Find where the given text appears and provide that cell's center as [x, y] coordinate. 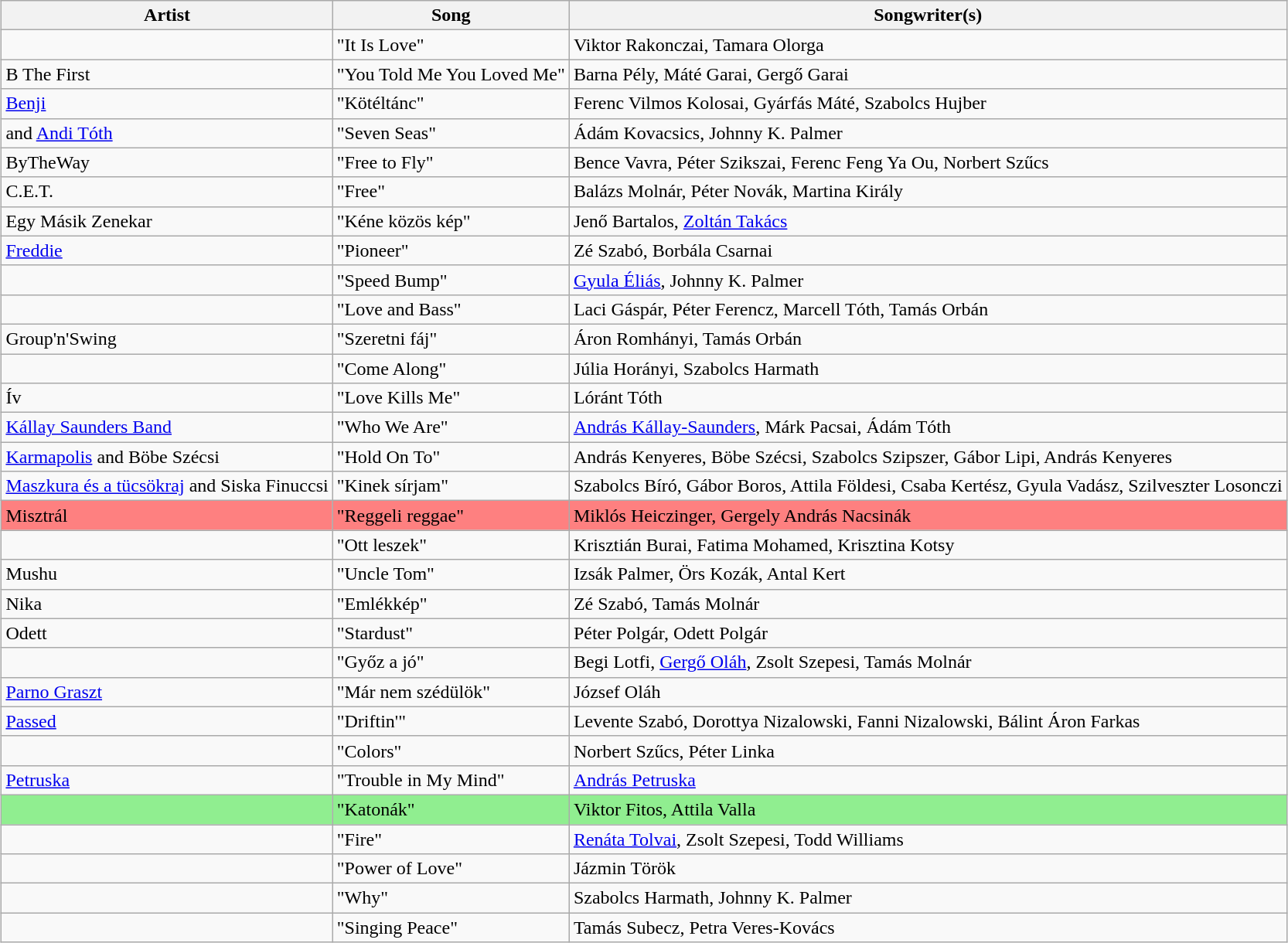
"Stardust" [451, 633]
Ív [167, 398]
Lóránt Tóth [928, 398]
Gyula Éliás, Johnny K. Palmer [928, 280]
"Uncle Tom" [451, 574]
"Reggeli reggae" [451, 516]
Renáta Tolvai, Zsolt Szepesi, Todd Williams [928, 839]
Tamás Subecz, Petra Veres-Kovács [928, 928]
Norbert Szűcs, Péter Linka [928, 751]
Júlia Horányi, Szabolcs Harmath [928, 369]
Song [451, 15]
"Pioneer" [451, 250]
"Seven Seas" [451, 133]
Begi Lotfi, Gergő Oláh, Zsolt Szepesi, Tamás Molnár [928, 662]
"Kéne közös kép" [451, 221]
Miklós Heiczinger, Gergely András Nacsinák [928, 516]
Ádám Kovacsics, Johnny K. Palmer [928, 133]
Petruska [167, 780]
Viktor Fitos, Attila Valla [928, 809]
Bence Vavra, Péter Szikszai, Ferenc Feng Ya Ou, Norbert Szűcs [928, 162]
"Driftin'" [451, 721]
"Szeretni fáj" [451, 339]
Jázmin Török [928, 869]
Áron Romhányi, Tamás Orbán [928, 339]
Mushu [167, 574]
"Singing Peace" [451, 928]
"Love and Bass" [451, 309]
ByTheWay [167, 162]
"Győz a jó" [451, 662]
Zé Szabó, Tamás Molnár [928, 604]
"Ott leszek" [451, 545]
"Speed Bump" [451, 280]
Szabolcs Bíró, Gábor Boros, Attila Földesi, Csaba Kertész, Gyula Vadász, Szilveszter Losonczi [928, 486]
Kállay Saunders Band [167, 427]
Jenő Bartalos, Zoltán Takács [928, 221]
Odett [167, 633]
Parno Graszt [167, 692]
Artist [167, 15]
Szabolcs Harmath, Johnny K. Palmer [928, 898]
"Colors" [451, 751]
Nika [167, 604]
Levente Szabó, Dorottya Nizalowski, Fanni Nizalowski, Bálint Áron Farkas [928, 721]
Zé Szabó, Borbála Csarnai [928, 250]
Karmapolis and Böbe Szécsi [167, 457]
"Kinek sírjam" [451, 486]
and Andi Tóth [167, 133]
"Fire" [451, 839]
András Kállay-Saunders, Márk Pacsai, Ádám Tóth [928, 427]
C.E.T. [167, 192]
Krisztián Burai, Fatima Mohamed, Krisztina Kotsy [928, 545]
"You Told Me You Loved Me" [451, 74]
Balázs Molnár, Péter Novák, Martina Király [928, 192]
András Petruska [928, 780]
"Katonák" [451, 809]
"Emlékkép" [451, 604]
"Hold On To" [451, 457]
Songwriter(s) [928, 15]
Ferenc Vilmos Kolosai, Gyárfás Máté, Szabolcs Hujber [928, 104]
"Love Kills Me" [451, 398]
András Kenyeres, Böbe Szécsi, Szabolcs Szipszer, Gábor Lipi, András Kenyeres [928, 457]
Freddie [167, 250]
"Power of Love" [451, 869]
"Kötéltánc" [451, 104]
"Már nem szédülök" [451, 692]
"Come Along" [451, 369]
Maszkura és a tücsökraj and Siska Finuccsi [167, 486]
"Free to Fly" [451, 162]
Barna Pély, Máté Garai, Gergő Garai [928, 74]
József Oláh [928, 692]
Misztrál [167, 516]
Laci Gáspár, Péter Ferencz, Marcell Tóth, Tamás Orbán [928, 309]
"Trouble in My Mind" [451, 780]
Benji [167, 104]
B The First [167, 74]
"Free" [451, 192]
"Who We Are" [451, 427]
Group'n'Swing [167, 339]
Passed [167, 721]
Egy Másik Zenekar [167, 221]
Izsák Palmer, Örs Kozák, Antal Kert [928, 574]
"Why" [451, 898]
Péter Polgár, Odett Polgár [928, 633]
Viktor Rakonczai, Tamara Olorga [928, 45]
"It Is Love" [451, 45]
